Return the [X, Y] coordinate for the center point of the cell that contains the specified text.  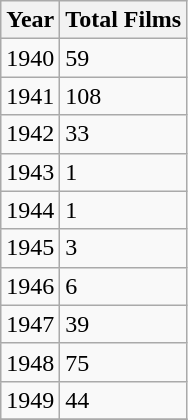
59 [124, 58]
Total Films [124, 20]
44 [124, 400]
1940 [30, 58]
1949 [30, 400]
3 [124, 248]
6 [124, 286]
1944 [30, 210]
1946 [30, 286]
108 [124, 96]
39 [124, 324]
1941 [30, 96]
Year [30, 20]
1945 [30, 248]
75 [124, 362]
1948 [30, 362]
1942 [30, 134]
1947 [30, 324]
33 [124, 134]
1943 [30, 172]
